For the text-containing cell, return its midpoint in [x, y] coordinate format. 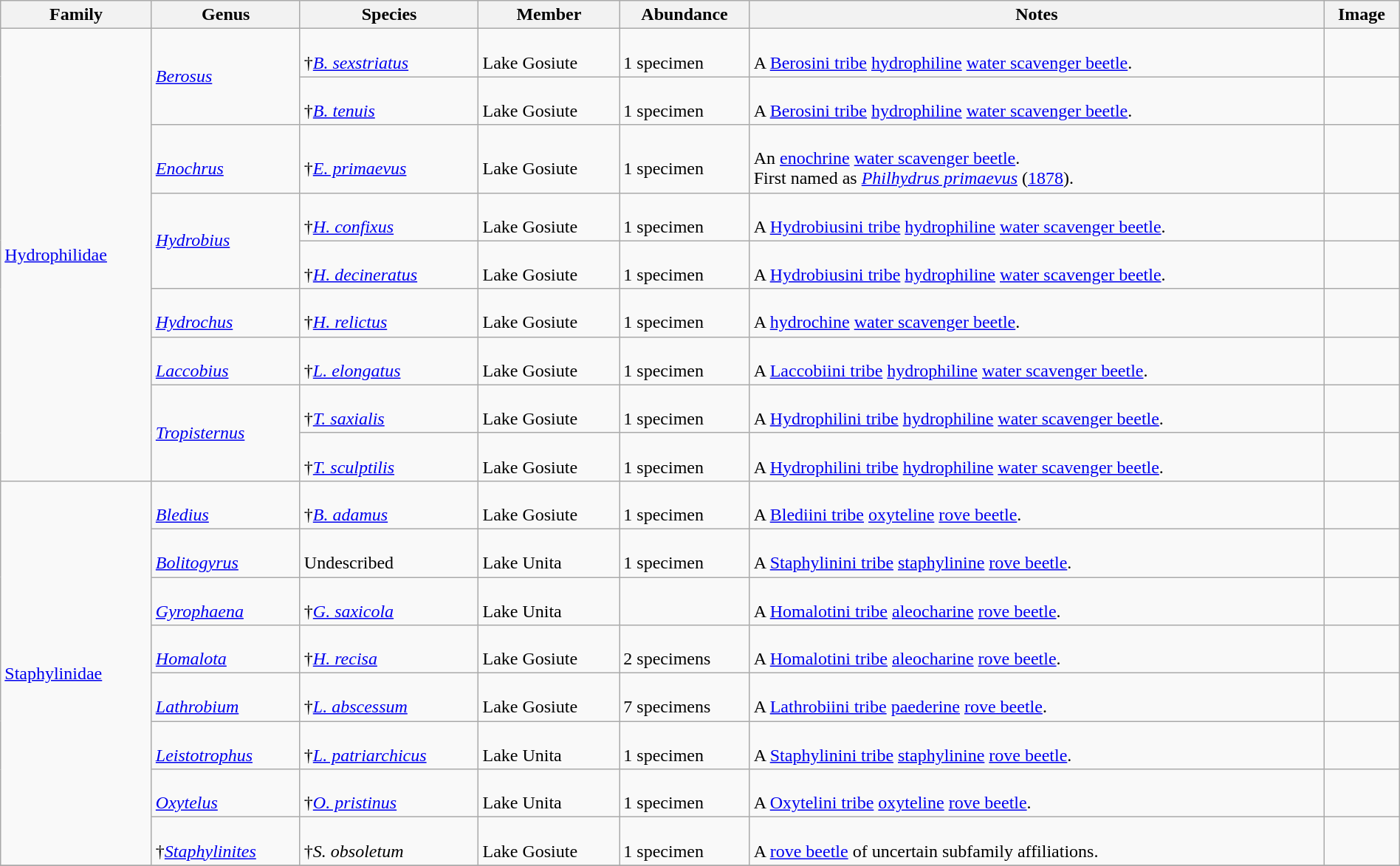
†L. elongatus [389, 360]
†H. relictus [389, 313]
†G. saxicola [389, 601]
Undescribed [389, 552]
Lathrobium [226, 697]
Leistotrophus [226, 746]
†T. sculptilis [389, 456]
†H. confixus [389, 217]
Laccobius [226, 360]
†H. recisa [389, 650]
A Oxytelini tribe oxyteline rove beetle. [1037, 793]
Oxytelus [226, 793]
†B. adamus [389, 505]
†O. pristinus [389, 793]
Member [549, 15]
†B. tenuis [389, 100]
Abundance [684, 15]
A rove beetle of uncertain subfamily affiliations. [1037, 842]
Homalota [226, 650]
A Blediini tribe oxyteline rove beetle. [1037, 505]
An enochrine water scavenger beetle.First named as Philhydrus primaevus (1878). [1037, 159]
Tropisternus [226, 433]
Image [1362, 15]
†H. decineratus [389, 264]
7 specimens [684, 697]
†Staphylinites [226, 842]
A Laccobiini tribe hydrophiline water scavenger beetle. [1037, 360]
Species [389, 15]
2 specimens [684, 650]
Gyrophaena [226, 601]
Staphylinidae [77, 673]
Hydrophilidae [77, 255]
Bolitogyrus [226, 552]
A hydrochine water scavenger beetle. [1037, 313]
Notes [1037, 15]
Bledius [226, 505]
†E. primaevus [389, 159]
†S. obsoletum [389, 842]
Enochrus [226, 159]
†L. patriarchicus [389, 746]
Genus [226, 15]
†T. saxialis [389, 409]
Hydrochus [226, 313]
Family [77, 15]
Hydrobius [226, 241]
†L. abscessum [389, 697]
Berosus [226, 77]
A Lathrobiini tribe paederine rove beetle. [1037, 697]
†B. sexstriatus [389, 53]
